Detect which cell encompasses the target text, then output its (x, y) center coordinate. 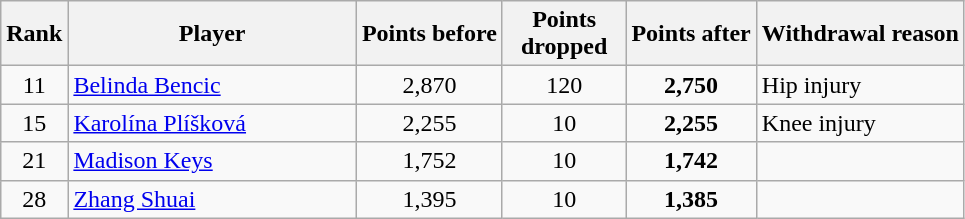
1,385 (691, 199)
Player (212, 34)
Rank (34, 34)
2,870 (429, 85)
15 (34, 123)
1,742 (691, 161)
2,750 (691, 85)
1,752 (429, 161)
Points dropped (564, 34)
Hip injury (860, 85)
21 (34, 161)
Points before (429, 34)
1,395 (429, 199)
28 (34, 199)
Belinda Bencic (212, 85)
11 (34, 85)
Karolína Plíšková (212, 123)
Zhang Shuai (212, 199)
Knee injury (860, 123)
Withdrawal reason (860, 34)
Points after (691, 34)
Madison Keys (212, 161)
120 (564, 85)
